Identify which cell holds the provided text, then report its (X, Y) central coordinate. 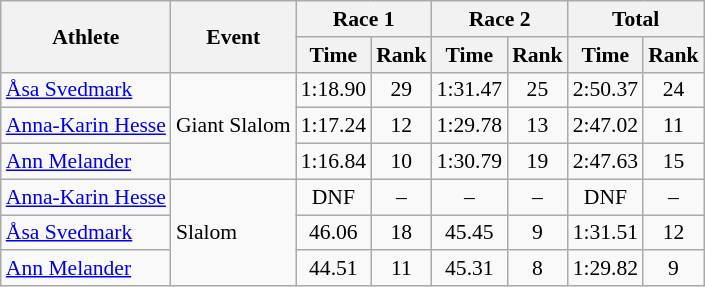
Total (636, 19)
Athlete (86, 36)
1:30.79 (470, 162)
29 (402, 90)
45.45 (470, 233)
2:50.37 (606, 90)
Event (234, 36)
1:31.51 (606, 233)
Giant Slalom (234, 126)
1:31.47 (470, 90)
Race 1 (364, 19)
Race 2 (500, 19)
1:29.82 (606, 269)
19 (538, 162)
44.51 (334, 269)
13 (538, 126)
25 (538, 90)
2:47.63 (606, 162)
1:17.24 (334, 126)
8 (538, 269)
2:47.02 (606, 126)
1:29.78 (470, 126)
24 (674, 90)
1:18.90 (334, 90)
15 (674, 162)
1:16.84 (334, 162)
45.31 (470, 269)
18 (402, 233)
Slalom (234, 232)
10 (402, 162)
46.06 (334, 233)
